Pinpoint the cell where the given text exists, returning its (x, y) midpoint coordinate. 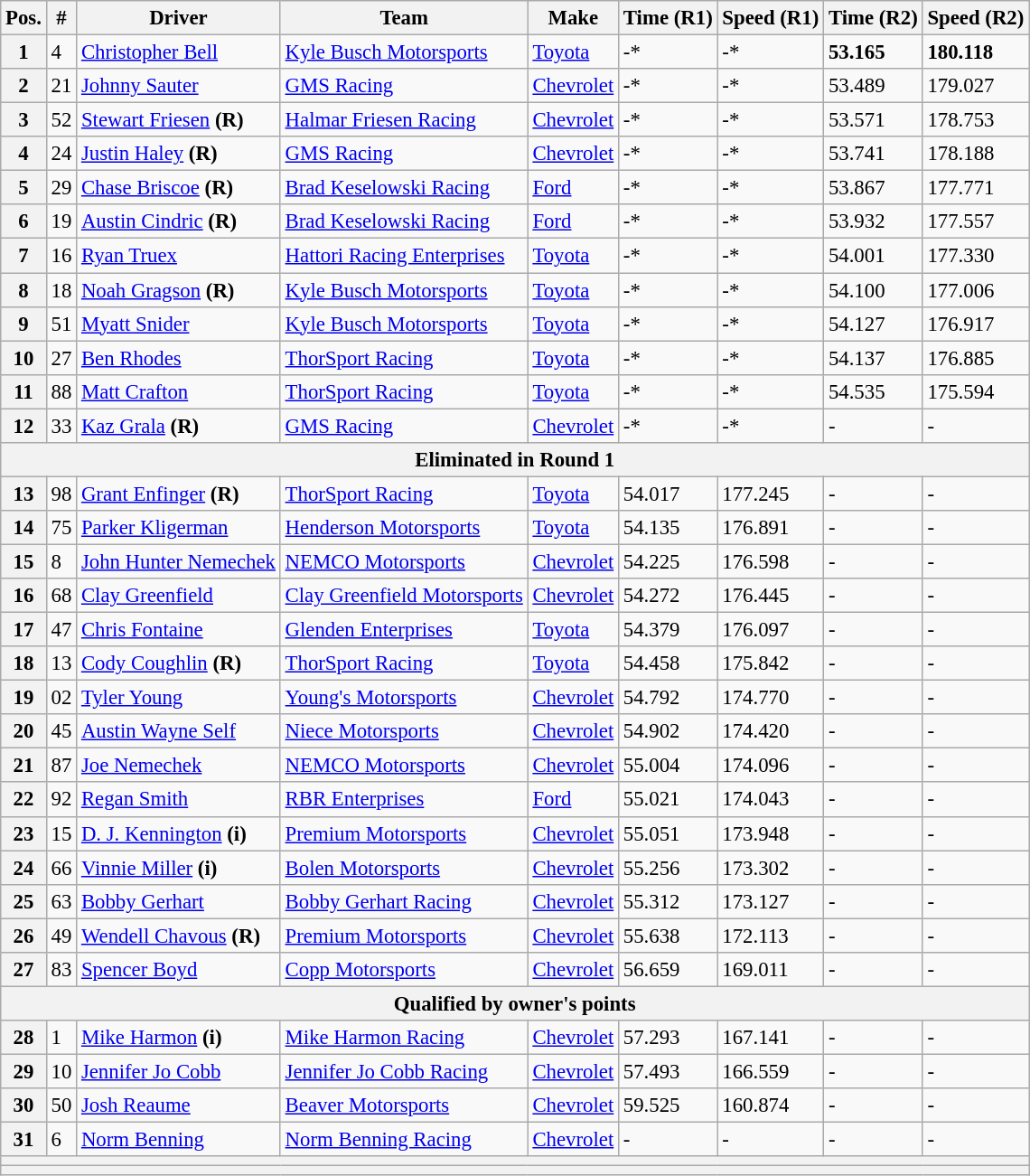
54.135 (669, 528)
174.096 (771, 766)
20 (23, 731)
Jennifer Jo Cobb Racing (404, 1071)
Kaz Grala (R) (179, 426)
54.272 (669, 596)
Norm Benning (179, 1140)
55.004 (669, 766)
30 (23, 1105)
Time (R2) (874, 18)
Jennifer Jo Cobb (179, 1071)
92 (61, 800)
57.293 (669, 1038)
28 (23, 1038)
Stewart Friesen (R) (179, 120)
55.051 (669, 833)
53.571 (874, 120)
169.011 (771, 970)
Ben Rhodes (179, 358)
Josh Reaume (179, 1105)
54.001 (874, 256)
57.493 (669, 1071)
173.948 (771, 833)
Beaver Motorsports (404, 1105)
176.097 (771, 630)
Vinnie Miller (i) (179, 868)
Qualified by owner's points (515, 1003)
174.420 (771, 731)
Clay Greenfield (179, 596)
Norm Benning Racing (404, 1140)
17 (23, 630)
54.100 (874, 290)
172.113 (771, 936)
66 (61, 868)
Copp Motorsports (404, 970)
Myatt Snider (179, 324)
02 (61, 698)
53.867 (874, 188)
179.027 (976, 86)
3 (23, 120)
54.017 (669, 494)
49 (61, 936)
175.842 (771, 663)
176.891 (771, 528)
Eliminated in Round 1 (515, 460)
D. J. Kennington (i) (179, 833)
Henderson Motorsports (404, 528)
Spencer Boyd (179, 970)
54.535 (874, 391)
53.489 (874, 86)
55.021 (669, 800)
Niece Motorsports (404, 731)
26 (23, 936)
53.165 (874, 52)
31 (23, 1140)
Justin Haley (R) (179, 154)
23 (23, 833)
55.312 (669, 901)
52 (61, 120)
180.118 (976, 52)
176.917 (976, 324)
54.137 (874, 358)
176.445 (771, 596)
Matt Crafton (179, 391)
Bolen Motorsports (404, 868)
51 (61, 324)
178.753 (976, 120)
177.245 (771, 494)
75 (61, 528)
Johnny Sauter (179, 86)
Regan Smith (179, 800)
173.302 (771, 868)
Austin Wayne Self (179, 731)
59.525 (669, 1105)
54.379 (669, 630)
Austin Cindric (R) (179, 221)
Time (R1) (669, 18)
98 (61, 494)
83 (61, 970)
56.659 (669, 970)
Bobby Gerhart (179, 901)
Team (404, 18)
Make (573, 18)
Chris Fontaine (179, 630)
Tyler Young (179, 698)
176.598 (771, 561)
John Hunter Nemechek (179, 561)
33 (61, 426)
167.141 (771, 1038)
53.741 (874, 154)
54.127 (874, 324)
Bobby Gerhart Racing (404, 901)
14 (23, 528)
25 (23, 901)
55.256 (669, 868)
Parker Kligerman (179, 528)
177.330 (976, 256)
54.458 (669, 663)
Mike Harmon Racing (404, 1038)
176.885 (976, 358)
Ryan Truex (179, 256)
166.559 (771, 1071)
12 (23, 426)
Wendell Chavous (R) (179, 936)
Young's Motorsports (404, 698)
54.902 (669, 731)
53.932 (874, 221)
11 (23, 391)
54.225 (669, 561)
50 (61, 1105)
Driver (179, 18)
87 (61, 766)
177.006 (976, 290)
Cody Coughlin (R) (179, 663)
Christopher Bell (179, 52)
RBR Enterprises (404, 800)
9 (23, 324)
63 (61, 901)
88 (61, 391)
174.770 (771, 698)
Halmar Friesen Racing (404, 120)
Chase Briscoe (R) (179, 188)
177.771 (976, 188)
55.638 (669, 936)
Noah Gragson (R) (179, 290)
Grant Enfinger (R) (179, 494)
173.127 (771, 901)
Clay Greenfield Motorsports (404, 596)
Joe Nemechek (179, 766)
68 (61, 596)
178.188 (976, 154)
177.557 (976, 221)
Speed (R1) (771, 18)
174.043 (771, 800)
Glenden Enterprises (404, 630)
7 (23, 256)
47 (61, 630)
22 (23, 800)
5 (23, 188)
45 (61, 731)
160.874 (771, 1105)
Pos. (23, 18)
175.594 (976, 391)
# (61, 18)
Hattori Racing Enterprises (404, 256)
Mike Harmon (i) (179, 1038)
Speed (R2) (976, 18)
2 (23, 86)
54.792 (669, 698)
